Identify which cell holds the provided text, then report its (X, Y) central coordinate. 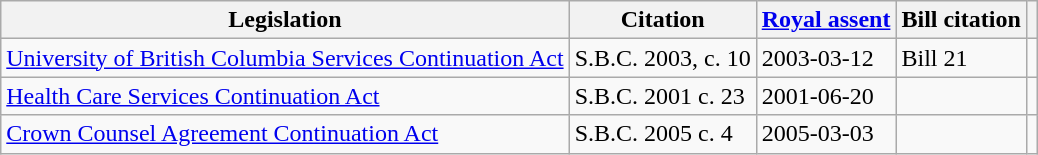
2001-06-20 (826, 96)
2005-03-03 (826, 134)
Health Care Services Continuation Act (285, 96)
Bill 21 (961, 58)
S.B.C. 2001 c. 23 (662, 96)
Bill citation (961, 20)
Legislation (285, 20)
Citation (662, 20)
S.B.C. 2005 c. 4 (662, 134)
Crown Counsel Agreement Continuation Act (285, 134)
Royal assent (826, 20)
University of British Columbia Services Continuation Act (285, 58)
S.B.C. 2003, c. 10 (662, 58)
2003-03-12 (826, 58)
